For the text-containing cell, return its midpoint in (X, Y) coordinate format. 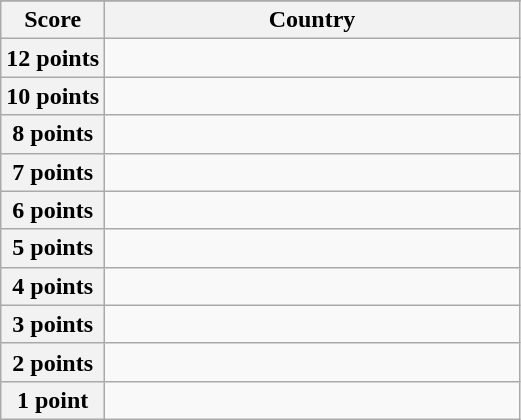
4 points (53, 286)
8 points (53, 134)
5 points (53, 248)
2 points (53, 362)
10 points (53, 96)
1 point (53, 400)
3 points (53, 324)
12 points (53, 58)
7 points (53, 172)
6 points (53, 210)
Score (53, 20)
Country (312, 20)
